Scan for the cell matching the given text and deliver its [x, y] coordinate at center. 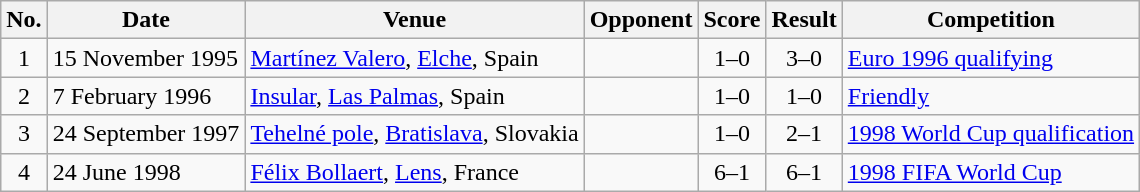
1998 FIFA World Cup [990, 172]
Venue [414, 20]
24 June 1998 [146, 172]
1998 World Cup qualification [990, 134]
2 [24, 96]
3 [24, 134]
Score [732, 20]
1 [24, 58]
3–0 [804, 58]
Opponent [641, 20]
Competition [990, 20]
Euro 1996 qualifying [990, 58]
Félix Bollaert, Lens, France [414, 172]
7 February 1996 [146, 96]
Friendly [990, 96]
Martínez Valero, Elche, Spain [414, 58]
Insular, Las Palmas, Spain [414, 96]
4 [24, 172]
15 November 1995 [146, 58]
No. [24, 20]
Tehelné pole, Bratislava, Slovakia [414, 134]
Result [804, 20]
24 September 1997 [146, 134]
Date [146, 20]
2–1 [804, 134]
